Identify which cell holds the provided text, then report its [x, y] central coordinate. 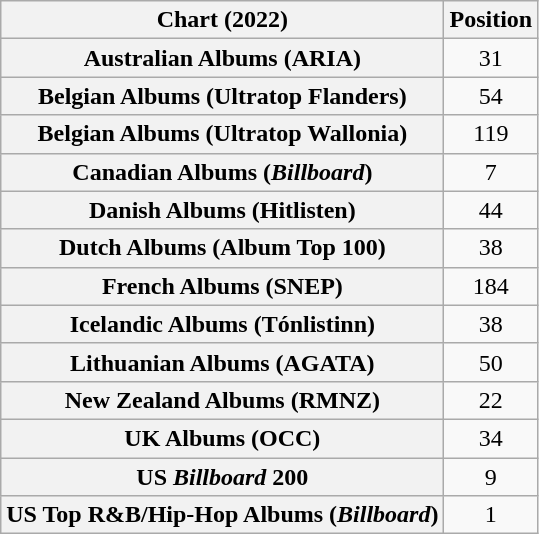
22 [491, 400]
Icelandic Albums (Tónlistinn) [222, 324]
34 [491, 438]
Australian Albums (ARIA) [222, 58]
French Albums (SNEP) [222, 286]
Belgian Albums (Ultratop Wallonia) [222, 134]
Chart (2022) [222, 20]
Danish Albums (Hitlisten) [222, 210]
Position [491, 20]
UK Albums (OCC) [222, 438]
Canadian Albums (Billboard) [222, 172]
119 [491, 134]
1 [491, 515]
54 [491, 96]
50 [491, 362]
US Billboard 200 [222, 477]
9 [491, 477]
44 [491, 210]
31 [491, 58]
Belgian Albums (Ultratop Flanders) [222, 96]
Lithuanian Albums (AGATA) [222, 362]
Dutch Albums (Album Top 100) [222, 248]
US Top R&B/Hip-Hop Albums (Billboard) [222, 515]
New Zealand Albums (RMNZ) [222, 400]
7 [491, 172]
184 [491, 286]
